Extract the (X, Y) coordinate from the center of the cell holding the provided text.  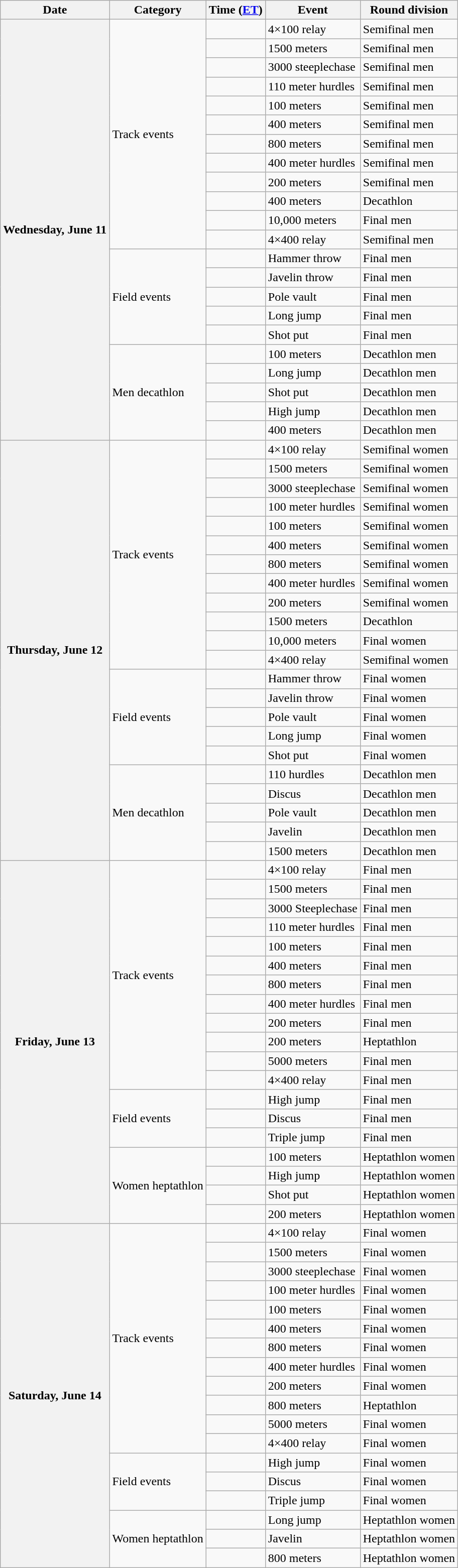
Wednesday, June 11 (55, 230)
3000 Steeplechase (312, 908)
Time (ET) (236, 10)
Category (158, 10)
Round division (409, 10)
110 hurdles (312, 774)
Friday, June 13 (55, 1042)
Saturday, June 14 (55, 1396)
Event (312, 10)
Thursday, June 12 (55, 650)
Date (55, 10)
